Scan for the cell matching the given text and deliver its [x, y] coordinate at center. 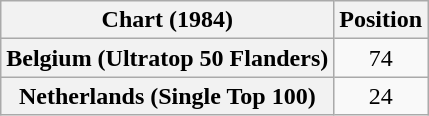
24 [381, 96]
Chart (1984) [168, 20]
Netherlands (Single Top 100) [168, 96]
Position [381, 20]
Belgium (Ultratop 50 Flanders) [168, 58]
74 [381, 58]
